Identify which cell holds the provided text, then report its (X, Y) central coordinate. 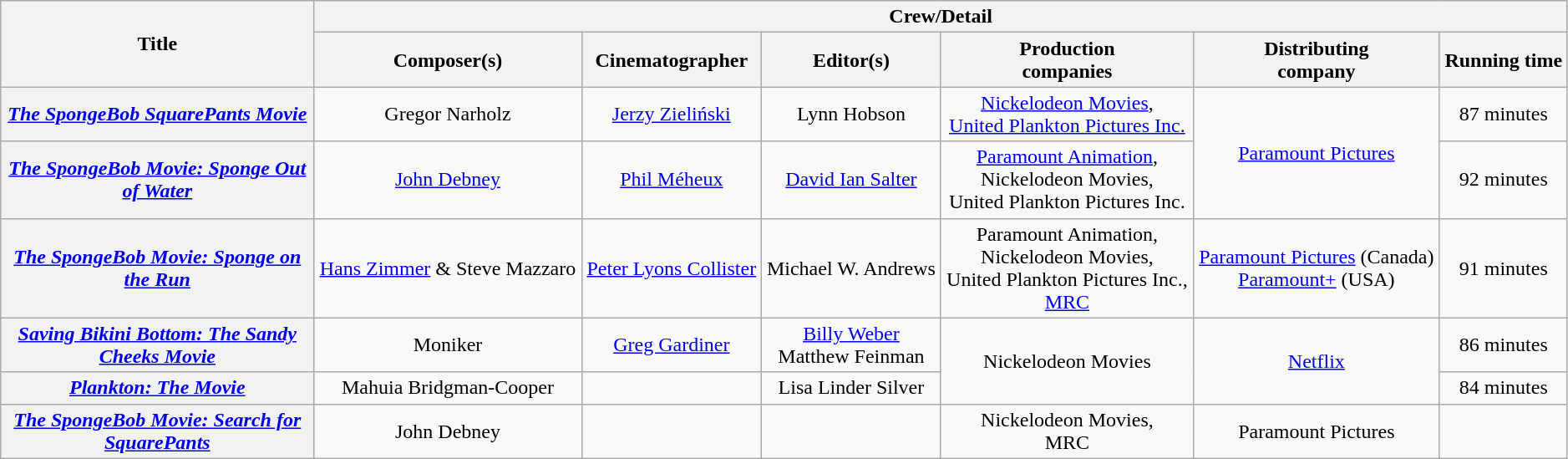
Netflix (1317, 361)
Nickelodeon Movies,United Plankton Pictures Inc. (1067, 114)
84 minutes (1504, 388)
Hans Zimmer & Steve Mazzaro (448, 268)
The SpongeBob Movie: Sponge Out of Water (157, 180)
Paramount Animation,Nickelodeon Movies,United Plankton Pictures Inc.,MRC (1067, 268)
Gregor Narholz (448, 114)
Greg Gardiner (672, 344)
Michael W. Andrews (852, 268)
Distributingcompany (1317, 60)
Composer(s) (448, 60)
Running time (1504, 60)
Lynn Hobson (852, 114)
Nickelodeon Movies,MRC (1067, 431)
Saving Bikini Bottom: The Sandy Cheeks Movie (157, 344)
The SpongeBob SquarePants Movie (157, 114)
86 minutes (1504, 344)
Productioncompanies (1067, 60)
Plankton: The Movie (157, 388)
Editor(s) (852, 60)
92 minutes (1504, 180)
Cinematographer (672, 60)
87 minutes (1504, 114)
The SpongeBob Movie: Search for SquarePants (157, 431)
Moniker (448, 344)
Crew/Detail (941, 17)
Paramount Animation,Nickelodeon Movies,United Plankton Pictures Inc. (1067, 180)
Lisa Linder Silver (852, 388)
Billy WeberMatthew Feinman (852, 344)
David Ian Salter (852, 180)
The SpongeBob Movie: Sponge on the Run (157, 268)
Mahuia Bridgman-Cooper (448, 388)
Title (157, 43)
Phil Méheux (672, 180)
91 minutes (1504, 268)
Jerzy Zieliński (672, 114)
Nickelodeon Movies (1067, 361)
Peter Lyons Collister (672, 268)
Paramount Pictures (Canada)Paramount+ (USA) (1317, 268)
